Return the (x, y) coordinate for the center point of the cell that contains the specified text.  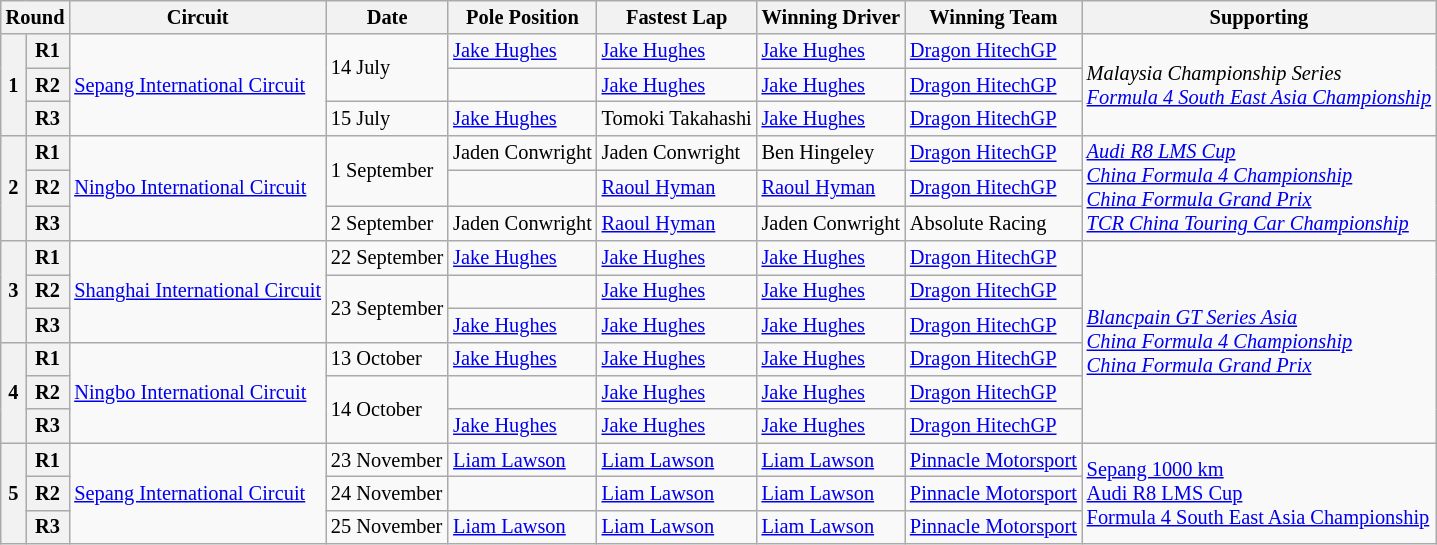
23 September (387, 308)
Tomoki Takahashi (677, 118)
Ben Hingeley (831, 152)
23 November (387, 460)
Date (387, 17)
Pole Position (522, 17)
22 September (387, 258)
Circuit (198, 17)
Blancpain GT Series AsiaChina Formula 4 ChampionshipChina Formula Grand Prix (1259, 342)
3 (14, 292)
2 September (387, 222)
Audi R8 LMS CupChina Formula 4 ChampionshipChina Formula Grand PrixTCR China Touring Car Championship (1259, 188)
14 July (387, 68)
5 (14, 494)
24 November (387, 493)
4 (14, 392)
Sepang 1000 kmAudi R8 LMS CupFormula 4 South East Asia Championship (1259, 494)
1 (14, 84)
Round (36, 17)
15 July (387, 118)
14 October (387, 408)
Shanghai International Circuit (198, 292)
13 October (387, 359)
Fastest Lap (677, 17)
Malaysia Championship SeriesFormula 4 South East Asia Championship (1259, 84)
Winning Driver (831, 17)
25 November (387, 527)
Absolute Racing (994, 222)
1 September (387, 170)
Supporting (1259, 17)
Winning Team (994, 17)
2 (14, 188)
